Provide the [x, y] coordinate of the cell's center where the given text is located.  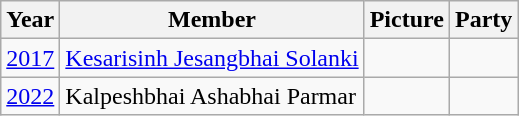
Kesarisinh Jesangbhai Solanki [212, 58]
2017 [30, 58]
Picture [406, 20]
Year [30, 20]
Kalpeshbhai Ashabhai Parmar [212, 96]
Party [483, 20]
Member [212, 20]
2022 [30, 96]
